Pinpoint the cell where the given text exists, returning its [x, y] midpoint coordinate. 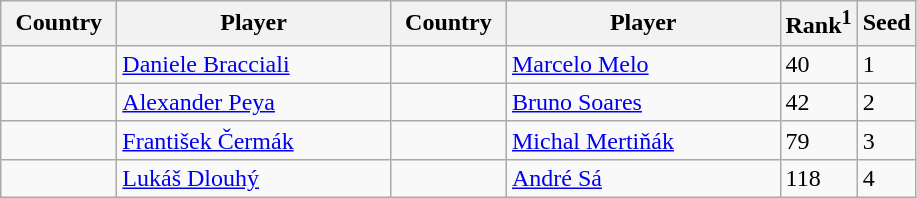
79 [818, 140]
František Čermák [254, 140]
1 [886, 64]
42 [818, 102]
Marcelo Melo [643, 64]
Bruno Soares [643, 102]
3 [886, 140]
Michal Mertiňák [643, 140]
Daniele Bracciali [254, 64]
Rank1 [818, 24]
Lukáš Dlouhý [254, 178]
André Sá [643, 178]
2 [886, 102]
4 [886, 178]
118 [818, 178]
Seed [886, 24]
Alexander Peya [254, 102]
40 [818, 64]
